Identify which cell holds the provided text, then report its (X, Y) central coordinate. 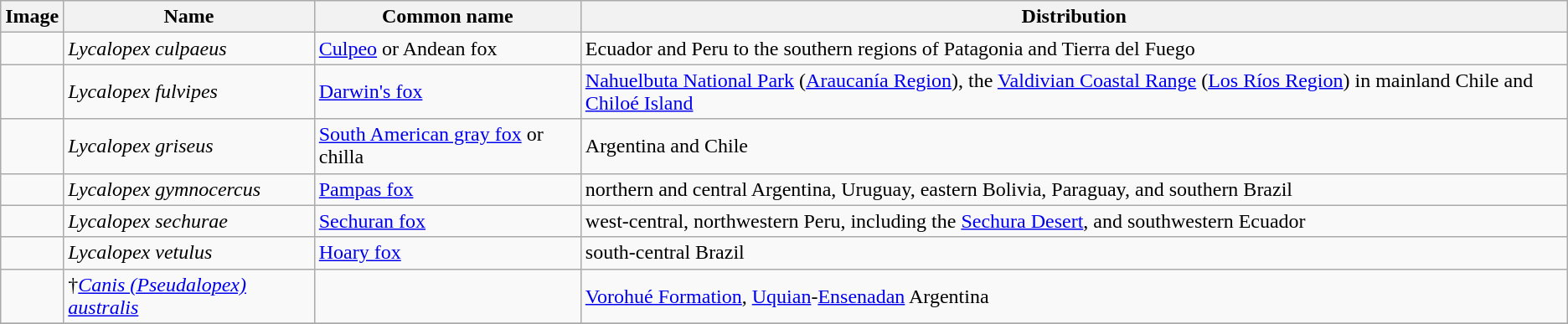
west-central, northwestern Peru, including the Sechura Desert, and southwestern Ecuador (1074, 221)
Distribution (1074, 17)
Image (32, 17)
Ecuador and Peru to the southern regions of Patagonia and Tierra del Fuego (1074, 49)
Darwin's fox (447, 92)
northern and central Argentina, Uruguay, eastern Bolivia, Paraguay, and southern Brazil (1074, 189)
South American gray fox or chilla (447, 146)
Culpeo or Andean fox (447, 49)
Name (189, 17)
Nahuelbuta National Park (Araucanía Region), the Valdivian Coastal Range (Los Ríos Region) in mainland Chile and Chiloé Island (1074, 92)
Vorohué Formation, Uquian-Ensenadan Argentina (1074, 296)
Lycalopex griseus (189, 146)
Lycalopex sechurae (189, 221)
Lycalopex culpaeus (189, 49)
Argentina and Chile (1074, 146)
Pampas fox (447, 189)
Lycalopex vetulus (189, 253)
Sechuran fox (447, 221)
Lycalopex gymnocercus (189, 189)
Hoary fox (447, 253)
south-central Brazil (1074, 253)
†Canis (Pseudalopex) australis (189, 296)
Lycalopex fulvipes (189, 92)
Common name (447, 17)
